Capture the cell that displays the provided text and extract its (x, y) central coordinate. 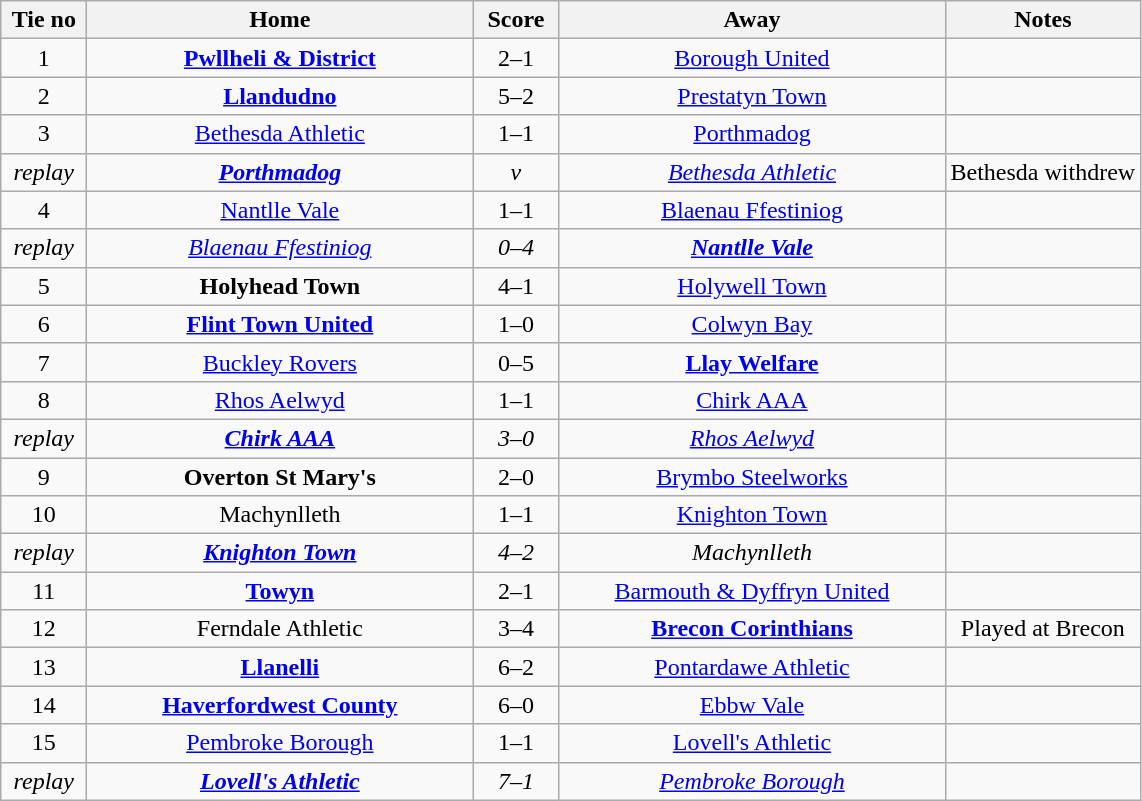
Llanelli (280, 667)
2–0 (516, 477)
Home (280, 20)
2 (44, 96)
Haverfordwest County (280, 705)
4–2 (516, 553)
Score (516, 20)
3 (44, 134)
7–1 (516, 781)
Colwyn Bay (752, 324)
4–1 (516, 286)
11 (44, 591)
Prestatyn Town (752, 96)
Borough United (752, 58)
5–2 (516, 96)
6 (44, 324)
Barmouth & Dyffryn United (752, 591)
Played at Brecon (1043, 629)
Ferndale Athletic (280, 629)
Flint Town United (280, 324)
5 (44, 286)
Holywell Town (752, 286)
Brecon Corinthians (752, 629)
Holyhead Town (280, 286)
1 (44, 58)
15 (44, 743)
12 (44, 629)
Away (752, 20)
Llandudno (280, 96)
1–0 (516, 324)
3–4 (516, 629)
14 (44, 705)
Llay Welfare (752, 362)
7 (44, 362)
3–0 (516, 438)
4 (44, 210)
Towyn (280, 591)
Overton St Mary's (280, 477)
Bethesda withdrew (1043, 172)
6–0 (516, 705)
13 (44, 667)
0–4 (516, 248)
10 (44, 515)
Notes (1043, 20)
Brymbo Steelworks (752, 477)
6–2 (516, 667)
0–5 (516, 362)
Ebbw Vale (752, 705)
v (516, 172)
Buckley Rovers (280, 362)
Pwllheli & District (280, 58)
Tie no (44, 20)
8 (44, 400)
Pontardawe Athletic (752, 667)
9 (44, 477)
